Scan for the cell matching the given text and deliver its [X, Y] coordinate at center. 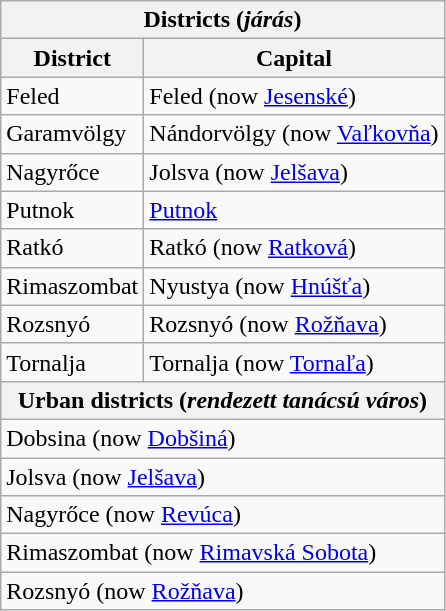
Capital [294, 58]
Nyustya (now Hnúšťa) [294, 286]
Ratkó (now Ratková) [294, 248]
Dobsina (now Dobšiná) [222, 438]
Rimaszombat [72, 286]
Garamvölgy [72, 134]
Feled [72, 96]
Urban districts (rendezett tanácsú város) [222, 400]
Nándorvölgy (now Vaľkovňa) [294, 134]
Feled (now Jesenské) [294, 96]
Tornalja [72, 362]
Rimaszombat (now Rimavská Sobota) [222, 553]
Ratkó [72, 248]
Districts (járás) [222, 20]
District [72, 58]
Tornalja (now Tornaľa) [294, 362]
Nagyrőce (now Revúca) [222, 515]
Nagyrőce [72, 172]
Rozsnyó [72, 324]
